Return the [X, Y] coordinate for the center point of the cell that contains the specified text.  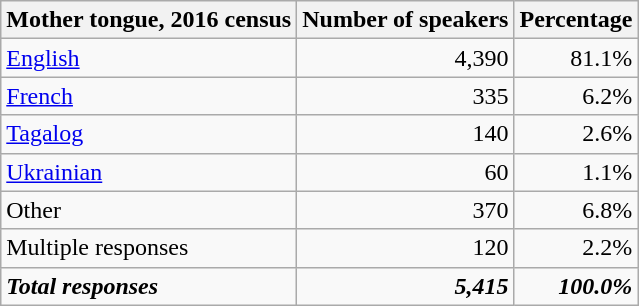
6.2% [576, 96]
370 [406, 210]
Ukrainian [149, 172]
335 [406, 96]
Mother tongue, 2016 census [149, 20]
Number of speakers [406, 20]
81.1% [576, 58]
Multiple responses [149, 248]
60 [406, 172]
Percentage [576, 20]
Other [149, 210]
4,390 [406, 58]
1.1% [576, 172]
Total responses [149, 286]
100.0% [576, 286]
140 [406, 134]
2.2% [576, 248]
Tagalog [149, 134]
French [149, 96]
2.6% [576, 134]
5,415 [406, 286]
6.8% [576, 210]
120 [406, 248]
English [149, 58]
